Capture the cell that displays the provided text and extract its [x, y] central coordinate. 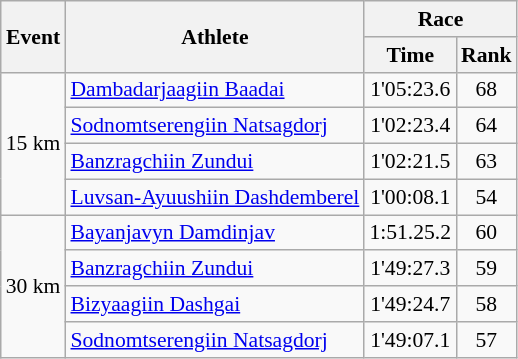
Bayanjavyn Damdinjav [214, 233]
Time [410, 55]
1'02:21.5 [410, 162]
30 km [34, 286]
1'05:23.6 [410, 90]
Race [440, 19]
1'02:23.4 [410, 126]
1'49:07.1 [410, 340]
Rank [486, 55]
Event [34, 36]
64 [486, 126]
Athlete [214, 36]
58 [486, 304]
1'49:24.7 [410, 304]
60 [486, 233]
Luvsan-Ayuushiin Dashdemberel [214, 197]
59 [486, 269]
68 [486, 90]
63 [486, 162]
Bizyaagiin Dashgai [214, 304]
1'00:08.1 [410, 197]
Dambadarjaagiin Baadai [214, 90]
54 [486, 197]
15 km [34, 143]
1:51.25.2 [410, 233]
57 [486, 340]
1'49:27.3 [410, 269]
